For the text-containing cell, return its midpoint in [x, y] coordinate format. 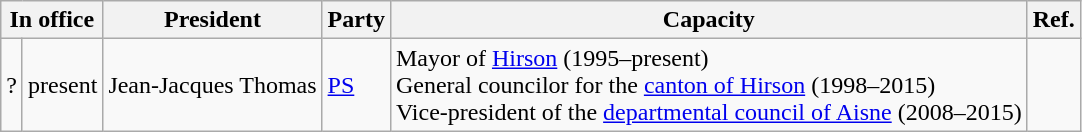
President [212, 20]
Jean-Jacques Thomas [212, 85]
PS [356, 85]
present [62, 85]
? [12, 85]
Mayor of Hirson (1995–present)General councilor for the canton of Hirson (1998–2015)Vice-president of the departmental council of Aisne (2008–2015) [708, 85]
Ref. [1054, 20]
In office [52, 20]
Party [356, 20]
Capacity [708, 20]
